Determine the [X, Y] coordinate at the center of the cell enclosing the given text.  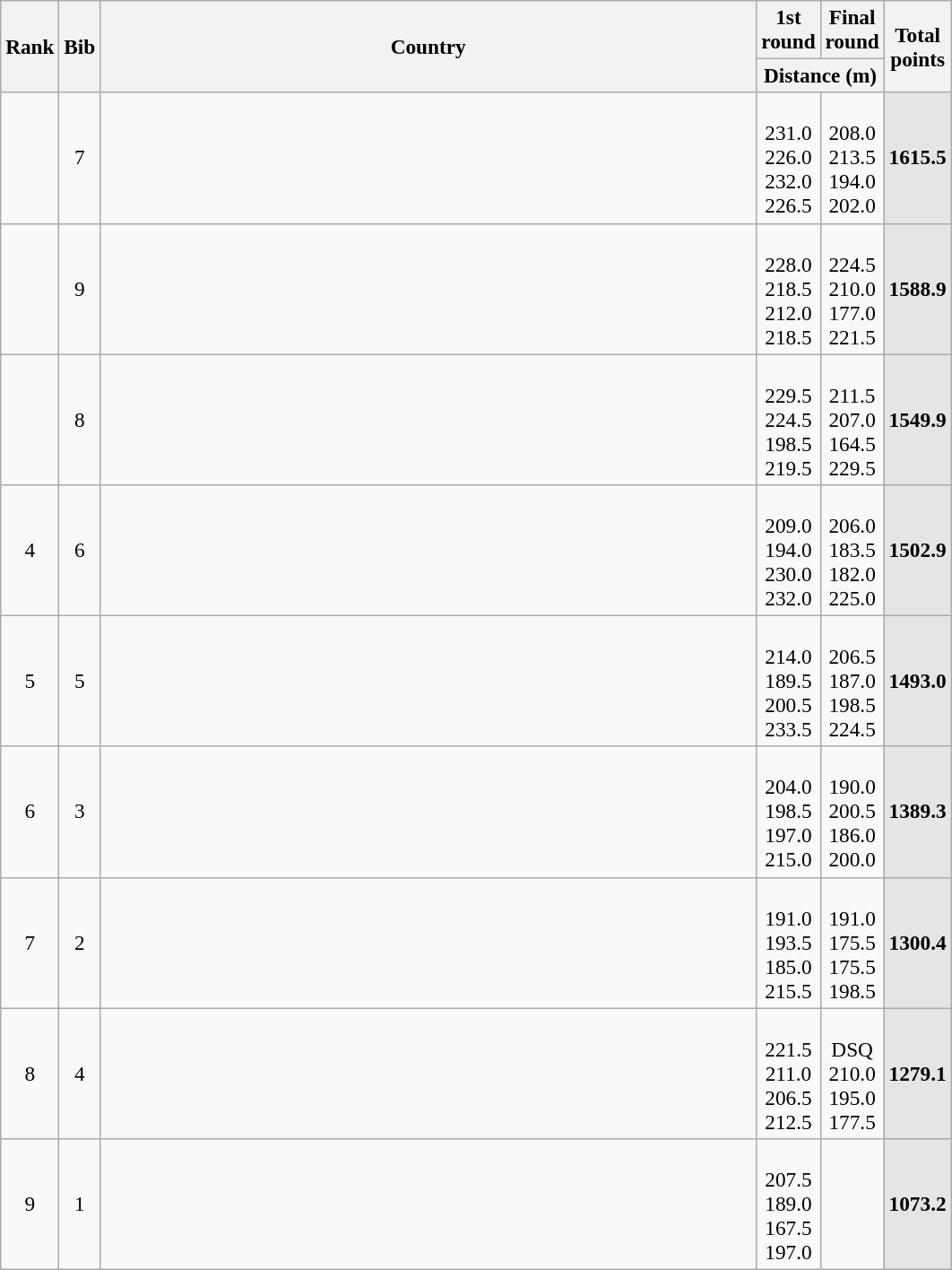
1073.2 [918, 1204]
1389.3 [918, 812]
1279.1 [918, 1073]
1502.9 [918, 550]
Totalpoints [918, 47]
209.0194.0230.0232.0 [789, 550]
228.0218.5212.0218.5 [789, 289]
1615.5 [918, 158]
206.5187.0198.5224.5 [852, 681]
214.0 189.5200.5233.5 [789, 681]
1588.9 [918, 289]
Rank [30, 47]
Country [428, 47]
1300.4 [918, 943]
211.5207.0164.5229.5 [852, 419]
204.0198.5197.0215.0 [789, 812]
Finalround [852, 29]
191.0193.5 185.0215.5 [789, 943]
2 [80, 943]
Distance (m) [820, 75]
208.0213.5194.0202.0 [852, 158]
1493.0 [918, 681]
191.0175.5175.5198.5 [852, 943]
DSQ210.0195.0177.5 [852, 1073]
207.5189.0167.5197.0 [789, 1204]
3 [80, 812]
1 [80, 1204]
231.0226.0232.0226.5 [789, 158]
206.0183.5182.0225.0 [852, 550]
1549.9 [918, 419]
224.5210.0177.0221.5 [852, 289]
Bib [80, 47]
221.5211.0206.5212.5 [789, 1073]
190.0200.5186.0200.0 [852, 812]
229.5224.5198.5219.5 [789, 419]
1stround [789, 29]
